Extract the (X, Y) coordinate from the center of the cell holding the provided text.  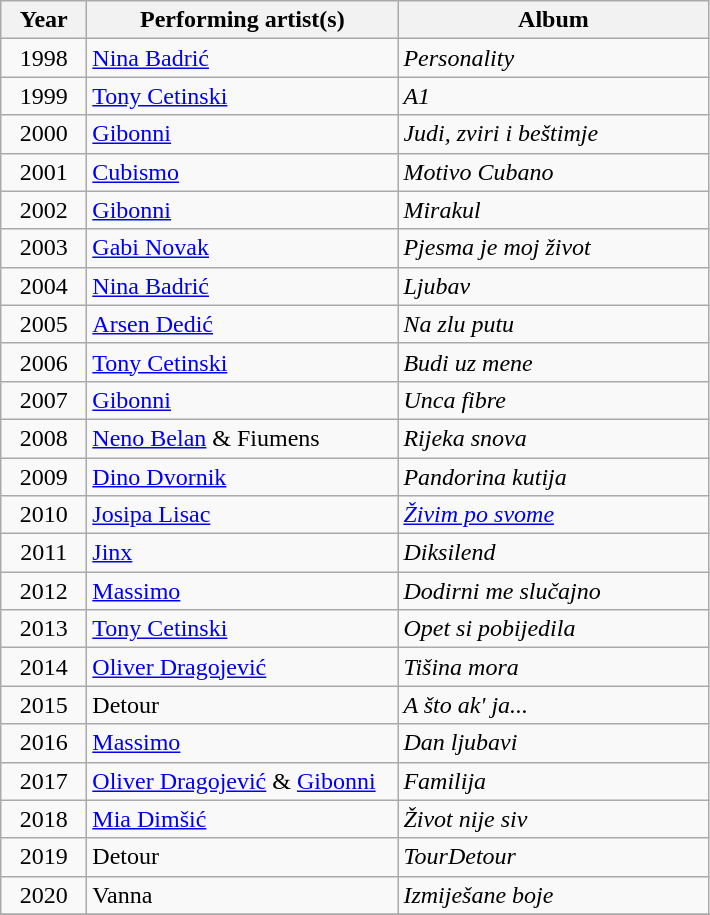
Cubismo (242, 172)
Performing artist(s) (242, 20)
2000 (44, 134)
Judi, zviri i beštimje (554, 134)
TourDetour (554, 857)
2019 (44, 857)
Budi uz mene (554, 362)
2020 (44, 895)
A što ak' ja... (554, 705)
2007 (44, 400)
2010 (44, 515)
Izmiješane boje (554, 895)
2008 (44, 438)
Jinx (242, 553)
Dodirni me slučajno (554, 591)
2004 (44, 286)
Tišina mora (554, 667)
Josipa Lisac (242, 515)
Arsen Dedić (242, 324)
2015 (44, 705)
2001 (44, 172)
2014 (44, 667)
Ljubav (554, 286)
2012 (44, 591)
Diksilend (554, 553)
Dan ljubavi (554, 743)
Neno Belan & Fiumens (242, 438)
Pandorina kutija (554, 477)
2005 (44, 324)
1999 (44, 96)
2009 (44, 477)
1998 (44, 58)
Personality (554, 58)
Motivo Cubano (554, 172)
A1 (554, 96)
2011 (44, 553)
Mirakul (554, 210)
Oliver Dragojević (242, 667)
2017 (44, 781)
Život nije siv (554, 819)
Rijeka snova (554, 438)
Opet si pobijedila (554, 629)
Familija (554, 781)
Živim po svome (554, 515)
2018 (44, 819)
2003 (44, 248)
Mia Dimšić (242, 819)
2006 (44, 362)
2016 (44, 743)
Oliver Dragojević & Gibonni (242, 781)
Unca fibre (554, 400)
Dino Dvornik (242, 477)
2002 (44, 210)
Year (44, 20)
Vanna (242, 895)
Gabi Novak (242, 248)
Na zlu putu (554, 324)
Album (554, 20)
Pjesma je moj život (554, 248)
2013 (44, 629)
